Search for the cell housing the specified text and yield its [X, Y] center coordinate. 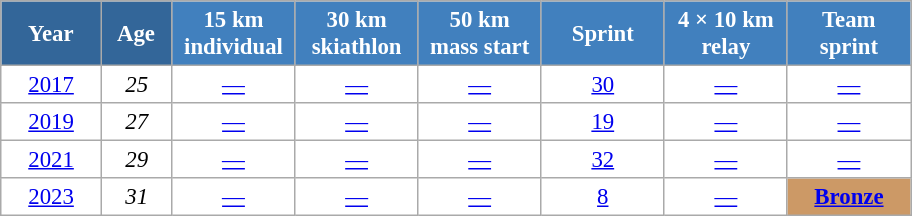
25 [136, 85]
27 [136, 122]
Team sprint [848, 34]
19 [602, 122]
Bronze [848, 197]
2019 [52, 122]
30 [602, 85]
Age [136, 34]
2023 [52, 197]
29 [136, 160]
Year [52, 34]
2017 [52, 85]
8 [602, 197]
31 [136, 197]
32 [602, 160]
4 × 10 km relay [726, 34]
50 km mass start [480, 34]
30 km skiathlon [356, 34]
2021 [52, 160]
Sprint [602, 34]
15 km individual [234, 34]
